Detect which cell encompasses the target text, then output its (x, y) center coordinate. 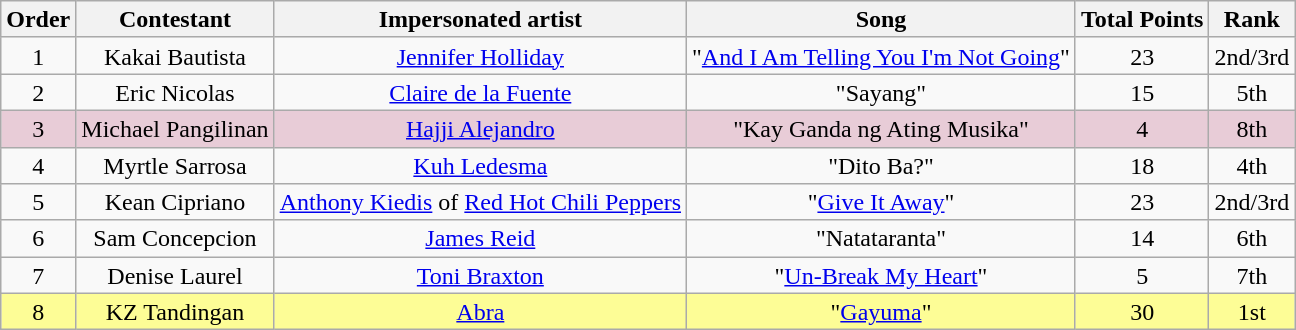
Hajji Alejandro (480, 128)
8 (38, 312)
"Kay Ganda ng Ating Musika" (882, 128)
1st (1252, 312)
Kakai Bautista (175, 56)
Jennifer Holliday (480, 56)
"Un-Break My Heart" (882, 276)
KZ Tandingan (175, 312)
Rank (1252, 20)
Toni Braxton (480, 276)
7 (38, 276)
Michael Pangilinan (175, 128)
30 (1142, 312)
8th (1252, 128)
Order (38, 20)
Kuh Ledesma (480, 166)
Anthony Kiedis of Red Hot Chili Peppers (480, 202)
Eric Nicolas (175, 92)
Claire de la Fuente (480, 92)
James Reid (480, 238)
"Give It Away" (882, 202)
6th (1252, 238)
"Gayuma" (882, 312)
Total Points (1142, 20)
2 (38, 92)
7th (1252, 276)
Song (882, 20)
Contestant (175, 20)
14 (1142, 238)
15 (1142, 92)
3 (38, 128)
Denise Laurel (175, 276)
"And I Am Telling You I'm Not Going" (882, 56)
Impersonated artist (480, 20)
4th (1252, 166)
"Natataranta" (882, 238)
"Sayang" (882, 92)
Sam Concepcion (175, 238)
5th (1252, 92)
6 (38, 238)
Abra (480, 312)
Myrtle Sarrosa (175, 166)
Kean Cipriano (175, 202)
1 (38, 56)
"Dito Ba?" (882, 166)
18 (1142, 166)
